Capture the cell that displays the provided text and extract its [x, y] central coordinate. 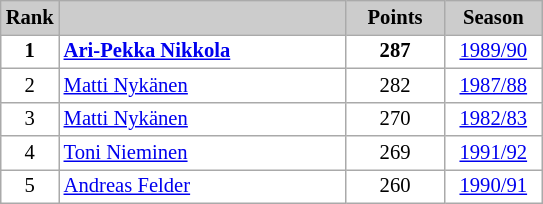
287 [395, 51]
1991/92 [493, 153]
270 [395, 119]
Andreas Felder [202, 186]
Rank [30, 17]
1982/83 [493, 119]
4 [30, 153]
Toni Nieminen [202, 153]
2 [30, 85]
1989/90 [493, 51]
Ari-Pekka Nikkola [202, 51]
3 [30, 119]
1990/91 [493, 186]
269 [395, 153]
260 [395, 186]
1 [30, 51]
5 [30, 186]
282 [395, 85]
Points [395, 17]
1987/88 [493, 85]
Season [493, 17]
